From the cell containing the given text, extract its center point as (x, y) coordinate. 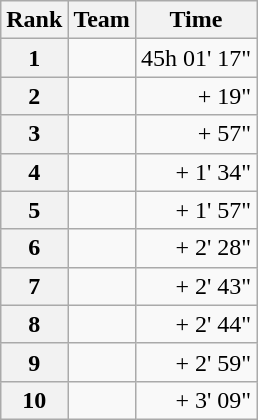
+ 3' 09" (196, 400)
9 (34, 362)
4 (34, 172)
+ 2' 28" (196, 248)
+ 2' 59" (196, 362)
Time (196, 20)
+ 2' 44" (196, 324)
+ 1' 34" (196, 172)
+ 57" (196, 134)
45h 01' 17" (196, 58)
10 (34, 400)
+ 1' 57" (196, 210)
7 (34, 286)
6 (34, 248)
Rank (34, 20)
+ 2' 43" (196, 286)
Team (102, 20)
8 (34, 324)
3 (34, 134)
1 (34, 58)
+ 19" (196, 96)
5 (34, 210)
2 (34, 96)
